Extract the [X, Y] coordinate from the center of the cell holding the provided text.  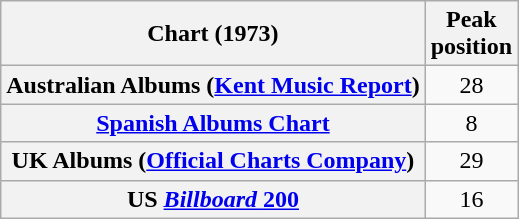
Peakposition [471, 34]
US Billboard 200 [213, 199]
8 [471, 123]
Chart (1973) [213, 34]
Australian Albums (Kent Music Report) [213, 85]
16 [471, 199]
UK Albums (Official Charts Company) [213, 161]
28 [471, 85]
Spanish Albums Chart [213, 123]
29 [471, 161]
